Pinpoint the cell where the given text exists, returning its [x, y] midpoint coordinate. 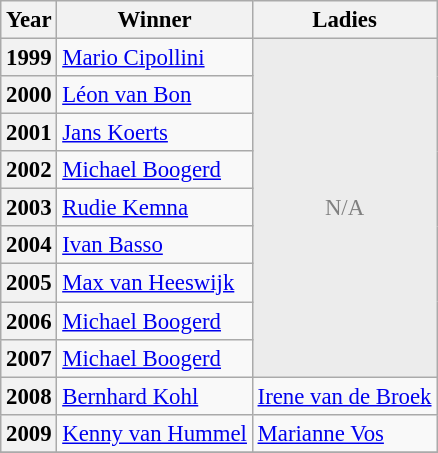
Léon van Bon [154, 95]
2005 [29, 283]
2007 [29, 358]
2000 [29, 95]
Marianne Vos [344, 433]
2002 [29, 170]
Year [29, 20]
Ladies [344, 20]
N/A [344, 208]
2008 [29, 396]
Mario Cipollini [154, 58]
Max van Heeswijk [154, 283]
2009 [29, 433]
2003 [29, 208]
Kenny van Hummel [154, 433]
2004 [29, 245]
Irene van de Broek [344, 396]
Bernhard Kohl [154, 396]
2001 [29, 133]
2006 [29, 321]
Rudie Kemna [154, 208]
1999 [29, 58]
Winner [154, 20]
Ivan Basso [154, 245]
Jans Koerts [154, 133]
